Find where the given text appears and provide that cell's center as [x, y] coordinate. 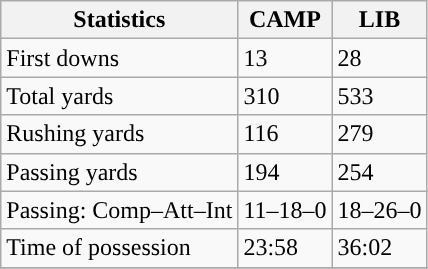
13 [285, 58]
194 [285, 172]
Passing yards [120, 172]
11–18–0 [285, 210]
279 [380, 134]
310 [285, 96]
23:58 [285, 248]
Time of possession [120, 248]
Total yards [120, 96]
LIB [380, 20]
28 [380, 58]
First downs [120, 58]
533 [380, 96]
CAMP [285, 20]
Rushing yards [120, 134]
254 [380, 172]
Passing: Comp–Att–Int [120, 210]
18–26–0 [380, 210]
116 [285, 134]
Statistics [120, 20]
36:02 [380, 248]
